From the cell containing the given text, extract its center point as (x, y) coordinate. 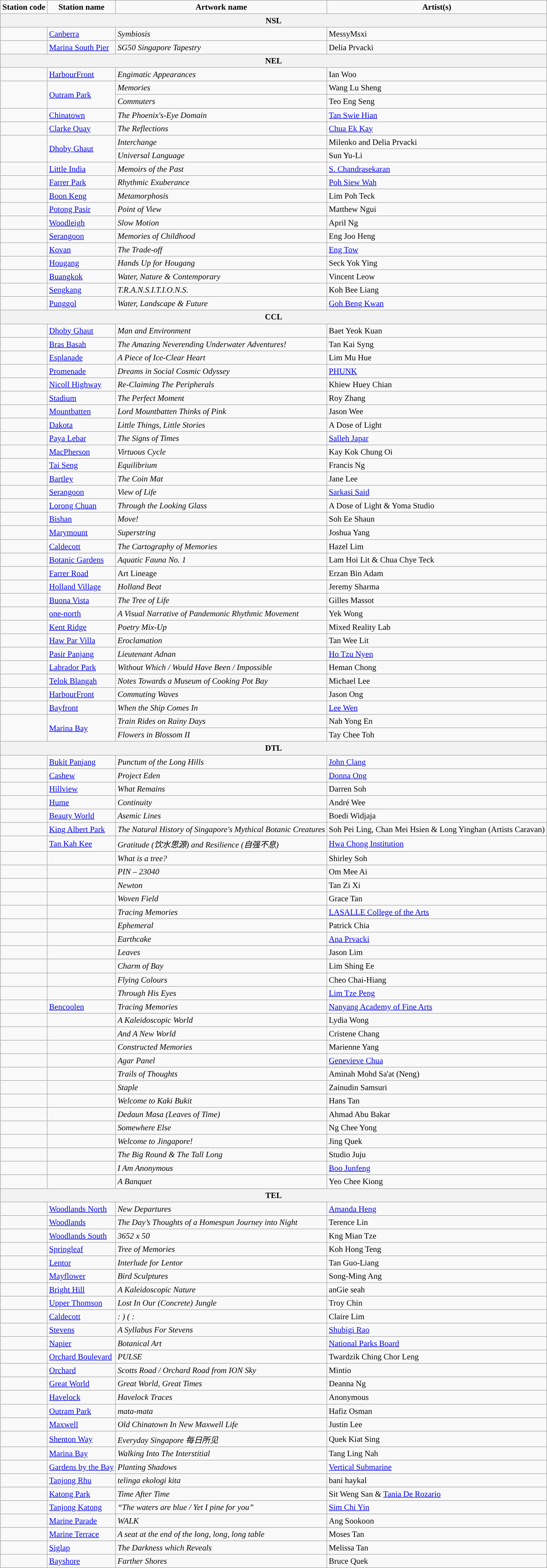
Symbiosis (222, 34)
CCL (274, 317)
Holland Village (82, 586)
NEL (274, 61)
The Amazing Neverending Underwater Adventures! (222, 344)
King Albert Park (82, 829)
Heman Chong (437, 667)
I Am Anonymous (222, 1168)
Shenton Way (82, 1439)
Gardens by the Bay (82, 1467)
Woodlands South (82, 1236)
Lentor (82, 1263)
The Perfect Moment (222, 398)
Sengkang (82, 290)
Salleh Japar (437, 438)
Studio Juju (437, 1155)
Time After Time (222, 1494)
Bruce Quek (437, 1561)
Baet Yeok Kuan (437, 331)
Donna Ong (437, 775)
Hands Up for Hougang (222, 263)
Khiew Huey Chian (437, 385)
Move! (222, 519)
Shirley Soh (437, 858)
Scotts Road / Orchard Road from ION Sky (222, 1370)
Genevieve Chua (437, 1060)
André Wee (437, 802)
Cristene Chang (437, 1034)
TEL (274, 1195)
Engimatic Appearances (222, 75)
Napier (82, 1344)
Goh Beng Kwan (437, 304)
Kent Ridge (82, 627)
Old Chinatown In New Maxwell Life (222, 1424)
Springleaf (82, 1249)
The Big Round & The Tall Long (222, 1155)
Anonymous (437, 1397)
Art Lineage (222, 573)
Francis Ng (437, 465)
Walking Into The Interstitial (222, 1453)
Artist(s) (437, 7)
Potong Pasir (82, 209)
3652 x 50 (222, 1236)
Man and Environment (222, 331)
Bencoolen (82, 1007)
Promenade (82, 371)
Tan Kai Syng (437, 344)
Commuters (222, 101)
National Parks Board (437, 1344)
Lost In Our (Concrete) Jungle (222, 1303)
Woodleigh (82, 223)
WALK (222, 1521)
Labrador Park (82, 667)
Great World (82, 1384)
Eng Tow (437, 250)
April Ng (437, 223)
Tan Guo-Liang (437, 1263)
Vertical Submarine (437, 1467)
A Dose of Light & Yoma Studio (437, 506)
Maxwell (82, 1424)
Sim Chi Yin (437, 1507)
Hume (82, 802)
S. Chandrasekaran (437, 169)
Boo Junfeng (437, 1168)
Delia Prvacki (437, 48)
Jason Ong (437, 694)
Paya Lebar (82, 438)
Havelock (82, 1397)
Milenko and Delia Prvacki (437, 142)
Hwa Chong Institution (437, 844)
Memories (222, 88)
Koh Hong Teng (437, 1249)
Punggol (82, 304)
Song-Ming Ang (437, 1276)
A Kaleidoscopic Nature (222, 1289)
Staple (222, 1087)
Tang Ling Nah (437, 1453)
Patrick Chia (437, 926)
A Syllabus For Stevens (222, 1330)
Michael Lee (437, 681)
Moses Tan (437, 1534)
Slow Motion (222, 223)
Lim Mu Hue (437, 357)
Bird Sculptures (222, 1276)
The Day’s Thoughts of a Homespun Journey into Night (222, 1222)
Tay Chee Toh (437, 735)
one-north (82, 614)
Nicoll Highway (82, 385)
bani haykal (437, 1481)
Interchange (222, 142)
Esplanade (82, 357)
: ) ( : (222, 1317)
Superstring (222, 533)
Soh Ee Shaun (437, 519)
Bartley (82, 479)
Ho Tzu Nyen (437, 654)
T.R.A.N.S.I.T.I.O.N.S. (222, 290)
Soh Pei Ling, Chan Mei Hsien & Long Yinghan (Artists Caravan) (437, 829)
Woodlands (82, 1222)
SG50 Singapore Tapestry (222, 48)
Marymount (82, 533)
Lord Mountbatten Thinks of Pink (222, 412)
Erzan Bin Adam (437, 573)
Ian Woo (437, 75)
Notes Towards a Museum of Cooking Pot Bay (222, 681)
Amanda Heng (437, 1209)
Lam Hoi Lit & Chua Chye Teck (437, 560)
Holland Beat (222, 586)
Tan Kah Kee (82, 844)
Roy Zhang (437, 398)
Yek Wong (437, 614)
Bayfront (82, 708)
Memoirs of the Past (222, 169)
Buona Vista (82, 600)
Lim Shing Ee (437, 966)
“The waters are blue / Yet I pine for you” (222, 1507)
PIN – 23040 (222, 872)
Little India (82, 169)
Mountbatten (82, 412)
The Trade-off (222, 250)
Beauty World (82, 816)
Ahmad Abu Bakar (437, 1115)
Lim Tze Peng (437, 993)
Sit Weng San & Tania De Rozario (437, 1494)
Hafiz Osman (437, 1411)
Deanna Ng (437, 1384)
Koh Bee Liang (437, 290)
Planting Shadows (222, 1467)
PHUNK (437, 371)
Charm of Bay (222, 966)
Without Which / Would Have Been / Impossible (222, 667)
Through the Looking Glass (222, 506)
telinga ekologi kita (222, 1481)
Nah Yong En (437, 721)
Kng Mian Tze (437, 1236)
NSL (274, 21)
View of Life (222, 492)
The Natural History of Singapore's Mythical Botanic Creatures (222, 829)
Tree of Memories (222, 1249)
Wang Lu Sheng (437, 88)
Cheo Chai-Hiang (437, 980)
Melissa Tan (437, 1548)
When the Ship Comes In (222, 708)
Orchard Boulevard (82, 1357)
Woven Field (222, 899)
Station code (24, 7)
Ana Prvacki (437, 939)
Commuting Waves (222, 694)
Botanical Art (222, 1344)
Lorong Chuan (82, 506)
Havelock Traces (222, 1397)
Dedaun Masa (Leaves of Time) (222, 1115)
A Dose of Light (437, 425)
Joshua Yang (437, 533)
The Phoenix's-Eye Domain (222, 115)
Marine Terrace (82, 1534)
mata-mata (222, 1411)
Great World, Great Times (222, 1384)
Botanic Gardens (82, 560)
Newton (222, 885)
Lieutenant Adnan (222, 654)
The Signs of Times (222, 438)
Train Rides on Rainy Days (222, 721)
John Clang (437, 762)
Water, Landscape & Future (222, 304)
Woodlands North (82, 1209)
The Darkness which Reveals (222, 1548)
Marina South Pier (82, 48)
The Cartography of Memories (222, 546)
Bright Hill (82, 1289)
Siglap (82, 1548)
Canberra (82, 34)
Jane Lee (437, 479)
Bukit Panjang (82, 762)
Marine Parade (82, 1521)
Little Things, Little Stories (222, 425)
Chua Ek Kay (437, 128)
Nanyang Academy of Fine Arts (437, 1007)
Dreams in Social Cosmic Odyssey (222, 371)
Sarkasi Said (437, 492)
Earthcake (222, 939)
Rhythmic Exuberance (222, 182)
A Piece of Ice-Clear Heart (222, 357)
Mintio (437, 1370)
Chinatown (82, 115)
Stevens (82, 1330)
Welcome to Kaki Bukit (222, 1101)
Hougang (82, 263)
Tanjong Rhu (82, 1481)
Aminah Mohd Sa'at (Neng) (437, 1074)
Station name (82, 7)
Through His Eyes (222, 993)
The Tree of Life (222, 600)
Tan Wee Lit (437, 641)
MacPherson (82, 452)
Jeremy Sharma (437, 586)
Poetry Mix-Up (222, 627)
Lim Poh Teck (437, 196)
What Remains (222, 789)
Vincent Leow (437, 277)
The Coin Mat (222, 479)
Boon Keng (82, 196)
Seck Yok Ying (437, 263)
Haw Par Villa (82, 641)
Somewhere Else (222, 1128)
Trails of Thoughts (222, 1074)
DTL (274, 749)
Dakota (82, 425)
Bras Basah (82, 344)
Virtuous Cycle (222, 452)
Tan Zi Xi (437, 885)
Darren Soh (437, 789)
MessyMsxi (437, 34)
Teo Eng Seng (437, 101)
Jason Wee (437, 412)
Water, Nature & Contemporary (222, 277)
Justin Lee (437, 1424)
Jason Lim (437, 952)
Tan Swie Hian (437, 115)
Mayflower (82, 1276)
Gilles Massot (437, 600)
A Kaleidoscopic World (222, 1020)
Hazel Lim (437, 546)
Ephemeral (222, 926)
Gratitude (饮水思源) and Resilience (自强不息) (222, 844)
Tanjong Katong (82, 1507)
Constructed Memories (222, 1047)
Aquatic Fauna No. 1 (222, 560)
Lydia Wong (437, 1020)
Interlude for Lentor (222, 1263)
Eng Joo Heng (437, 236)
Memories of Childhood (222, 236)
PULSE (222, 1357)
A seat at the end of the long, long, long table (222, 1534)
Katong Park (82, 1494)
Om Mee Ai (437, 872)
Farrer Park (82, 182)
Marienne Yang (437, 1047)
Ang Sookoon (437, 1521)
Grace Tan (437, 899)
Sun Yu-Li (437, 155)
Tai Seng (82, 465)
Bayshore (82, 1561)
Buangkok (82, 277)
Project Eden (222, 775)
Farrer Road (82, 573)
Terence Lin (437, 1222)
Shubigi Rao (437, 1330)
Twardzik Ching Chor Leng (437, 1357)
Point of View (222, 209)
A Visual Narrative of Pandemonic Rhythmic Movement (222, 614)
Eroclamation (222, 641)
Hans Tan (437, 1101)
Kay Kok Chung Oi (437, 452)
A Banquet (222, 1182)
What is a tree? (222, 858)
Claire Lim (437, 1317)
Hillview (82, 789)
Kovan (82, 250)
Flying Colours (222, 980)
Punctum of the Long Hills (222, 762)
Matthew Ngui (437, 209)
anGie seah (437, 1289)
Boedi Widjaja (437, 816)
Lee Wen (437, 708)
Equilibrium (222, 465)
And A New World (222, 1034)
Pasir Panjang (82, 654)
Asemic Lines (222, 816)
Telok Blangah (82, 681)
Zainudin Samsuri (437, 1087)
Universal Language (222, 155)
Agar Panel (222, 1060)
Mixed Reality Lab (437, 627)
Farther Shores (222, 1561)
Jing Quek (437, 1141)
Orchard (82, 1370)
Metamorphosis (222, 196)
Re-Claiming The Peripherals (222, 385)
The Reflections (222, 128)
Quek Kiat Sing (437, 1439)
Welcome to Jingapore! (222, 1141)
Cashew (82, 775)
Troy Chin (437, 1303)
New Departures (222, 1209)
LASALLE College of the Arts (437, 912)
Clarke Quay (82, 128)
Yeo Chee Kiong (437, 1182)
Poh Siew Wah (437, 182)
Ng Chee Yong (437, 1128)
Leaves (222, 952)
Everyday Singapore 每日所见 (222, 1439)
Stadium (82, 398)
Bishan (82, 519)
Artwork name (222, 7)
Upper Thomson (82, 1303)
Continuity (222, 802)
Flowers in Blossom II (222, 735)
